Locate the cell with the specified text and output its [x, y] center coordinate. 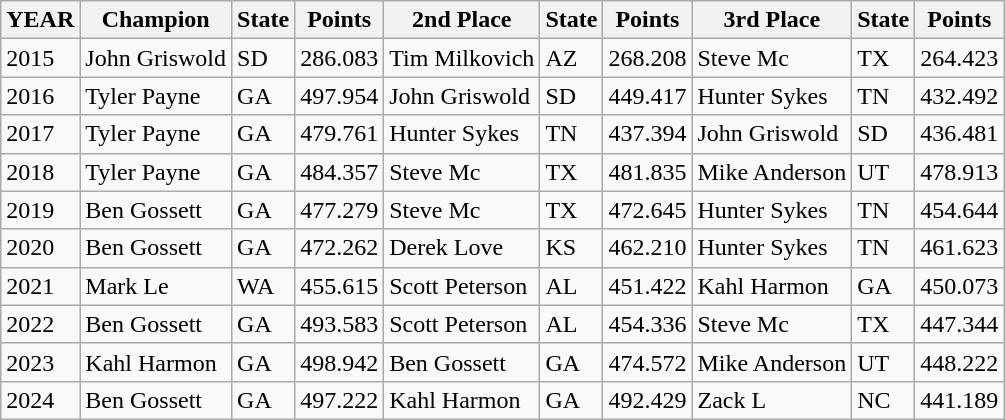
Mark Le [156, 286]
451.422 [648, 286]
449.417 [648, 96]
472.645 [648, 210]
2019 [40, 210]
2016 [40, 96]
2nd Place [462, 20]
3rd Place [772, 20]
474.572 [648, 362]
KS [572, 248]
YEAR [40, 20]
2018 [40, 172]
2015 [40, 58]
493.583 [340, 324]
448.222 [960, 362]
2024 [40, 400]
479.761 [340, 134]
Tim Milkovich [462, 58]
478.913 [960, 172]
472.262 [340, 248]
454.644 [960, 210]
461.623 [960, 248]
462.210 [648, 248]
2021 [40, 286]
WA [264, 286]
498.942 [340, 362]
432.492 [960, 96]
481.835 [648, 172]
AZ [572, 58]
Zack L [772, 400]
2023 [40, 362]
454.336 [648, 324]
477.279 [340, 210]
2017 [40, 134]
2022 [40, 324]
497.222 [340, 400]
441.189 [960, 400]
264.423 [960, 58]
492.429 [648, 400]
447.344 [960, 324]
497.954 [340, 96]
2020 [40, 248]
437.394 [648, 134]
NC [884, 400]
455.615 [340, 286]
Champion [156, 20]
436.481 [960, 134]
268.208 [648, 58]
Derek Love [462, 248]
484.357 [340, 172]
286.083 [340, 58]
450.073 [960, 286]
